Find where the given text appears and provide that cell's center as [x, y] coordinate. 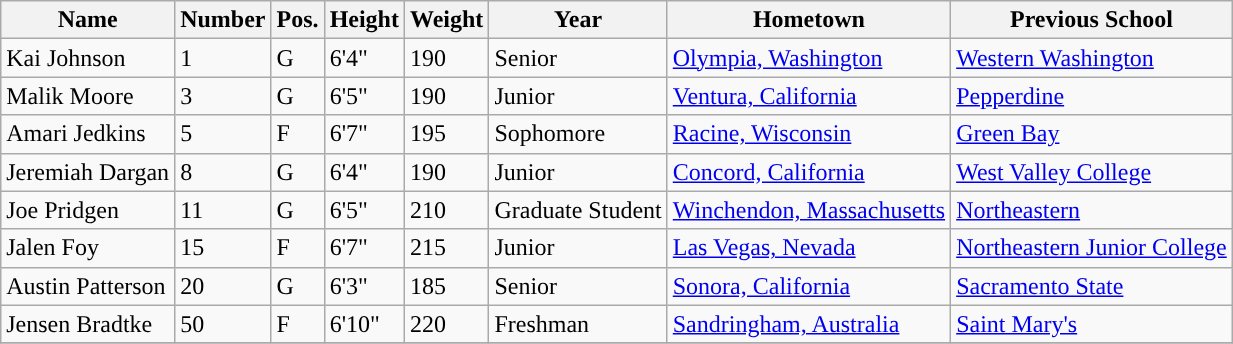
Jeremiah Dargan [88, 172]
Northeastern [1092, 210]
Sonora, California [808, 286]
Ventura, California [808, 96]
Graduate Student [578, 210]
Sacramento State [1092, 286]
50 [223, 324]
Concord, California [808, 172]
8 [223, 172]
6'10" [364, 324]
220 [446, 324]
Kai Johnson [88, 58]
Height [364, 20]
215 [446, 248]
Pepperdine [1092, 96]
Previous School [1092, 20]
Weight [446, 20]
Winchendon, Massachusetts [808, 210]
5 [223, 134]
210 [446, 210]
185 [446, 286]
3 [223, 96]
Las Vegas, Nevada [808, 248]
Joe Pridgen [88, 210]
Sandringham, Australia [808, 324]
11 [223, 210]
195 [446, 134]
West Valley College [1092, 172]
Olympia, Washington [808, 58]
Hometown [808, 20]
Northeastern Junior College [1092, 248]
Austin Patterson [88, 286]
Green Bay [1092, 134]
Freshman [578, 324]
Number [223, 20]
Amari Jedkins [88, 134]
Year [578, 20]
Malik Moore [88, 96]
Saint Mary's [1092, 324]
15 [223, 248]
6'3" [364, 286]
Jalen Foy [88, 248]
20 [223, 286]
Jensen Bradtke [88, 324]
Western Washington [1092, 58]
Name [88, 20]
Racine, Wisconsin [808, 134]
Sophomore [578, 134]
Pos. [298, 20]
1 [223, 58]
